Output the (x, y) coordinate of the center of the cell containing the given text.  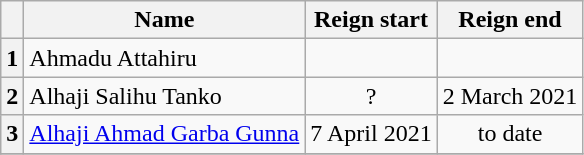
to date (510, 134)
3 (12, 134)
7 April 2021 (371, 134)
1 (12, 58)
? (371, 96)
Name (164, 20)
Reign end (510, 20)
2 (12, 96)
Ahmadu Attahiru (164, 58)
Reign start (371, 20)
Alhaji Ahmad Garba Gunna (164, 134)
2 March 2021 (510, 96)
Alhaji Salihu Tanko (164, 96)
